From the cell containing the given text, extract its center point as [X, Y] coordinate. 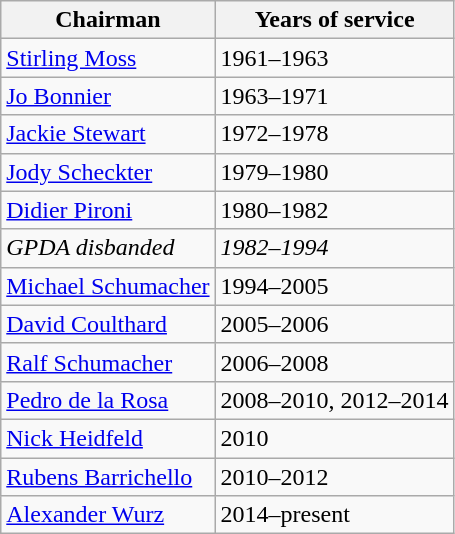
1972–1978 [334, 134]
1979–1980 [334, 172]
Jackie Stewart [108, 134]
2008–2010, 2012–2014 [334, 400]
2005–2006 [334, 324]
David Coulthard [108, 324]
2006–2008 [334, 362]
Pedro de la Rosa [108, 400]
Stirling Moss [108, 58]
Rubens Barrichello [108, 477]
Nick Heidfeld [108, 438]
Alexander Wurz [108, 515]
Jo Bonnier [108, 96]
Chairman [108, 20]
1994–2005 [334, 286]
1963–1971 [334, 96]
1980–1982 [334, 210]
2010 [334, 438]
Didier Pironi [108, 210]
2010–2012 [334, 477]
Jody Scheckter [108, 172]
1982–1994 [334, 248]
GPDA disbanded [108, 248]
Michael Schumacher [108, 286]
Ralf Schumacher [108, 362]
Years of service [334, 20]
2014–present [334, 515]
1961–1963 [334, 58]
